Identify which cell holds the provided text, then report its [X, Y] central coordinate. 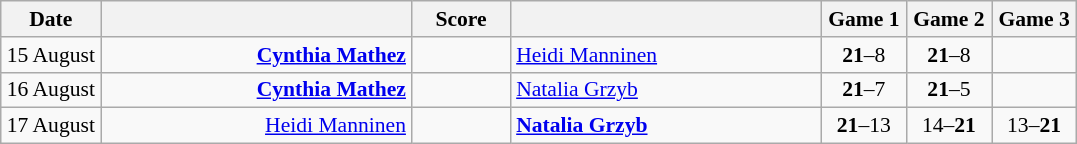
16 August [51, 90]
21–5 [948, 90]
14–21 [948, 126]
13–21 [1034, 126]
15 August [51, 55]
Score [461, 19]
Game 2 [948, 19]
21–7 [864, 90]
21–13 [864, 126]
Game 3 [1034, 19]
Date [51, 19]
Game 1 [864, 19]
17 August [51, 126]
